Provide the [x, y] coordinate of the cell's center where the given text is located.  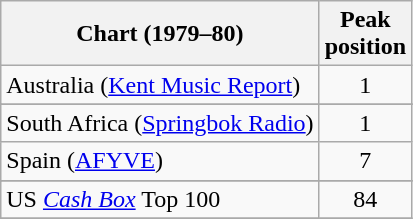
Peakposition [365, 34]
7 [365, 161]
US Cash Box Top 100 [160, 199]
Australia (Kent Music Report) [160, 85]
South Africa (Springbok Radio) [160, 123]
Chart (1979–80) [160, 34]
84 [365, 199]
Spain (AFYVE) [160, 161]
